Pinpoint the cell where the given text exists, returning its (X, Y) midpoint coordinate. 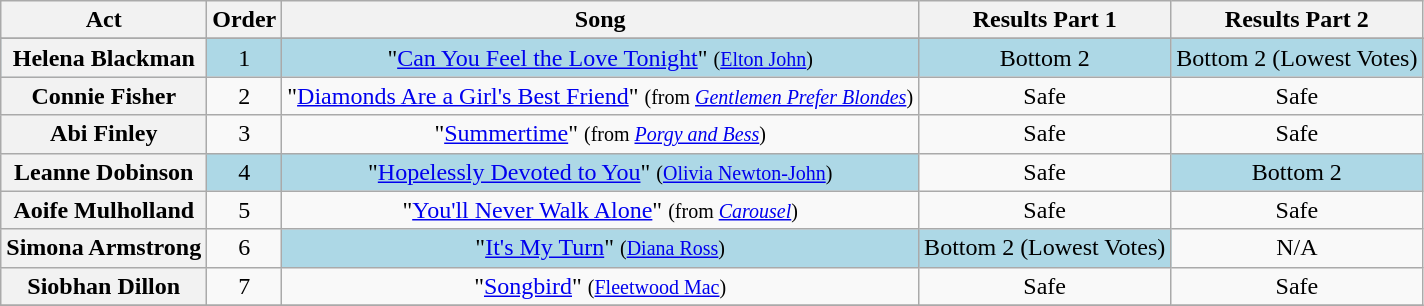
Connie Fisher (104, 96)
"You'll Never Walk Alone" (from Carousel) (600, 210)
Act (104, 20)
"It's My Turn" (Diana Ross) (600, 248)
6 (244, 248)
N/A (1297, 248)
Song (600, 20)
"Diamonds Are a Girl's Best Friend" (from Gentlemen Prefer Blondes) (600, 96)
Results Part 2 (1297, 20)
Simona Armstrong (104, 248)
"Songbird" (Fleetwood Mac) (600, 286)
Order (244, 20)
Leanne Dobinson (104, 172)
Abi Finley (104, 134)
"Hopelessly Devoted to You" (Olivia Newton-John) (600, 172)
"Summertime" (from Porgy and Bess) (600, 134)
Aoife Mulholland (104, 210)
5 (244, 210)
3 (244, 134)
Siobhan Dillon (104, 286)
Helena Blackman (104, 58)
2 (244, 96)
7 (244, 286)
1 (244, 58)
4 (244, 172)
Results Part 1 (1045, 20)
"Can You Feel the Love Tonight" (Elton John) (600, 58)
